Provide the (X, Y) coordinate of the cell's center where the given text is located.  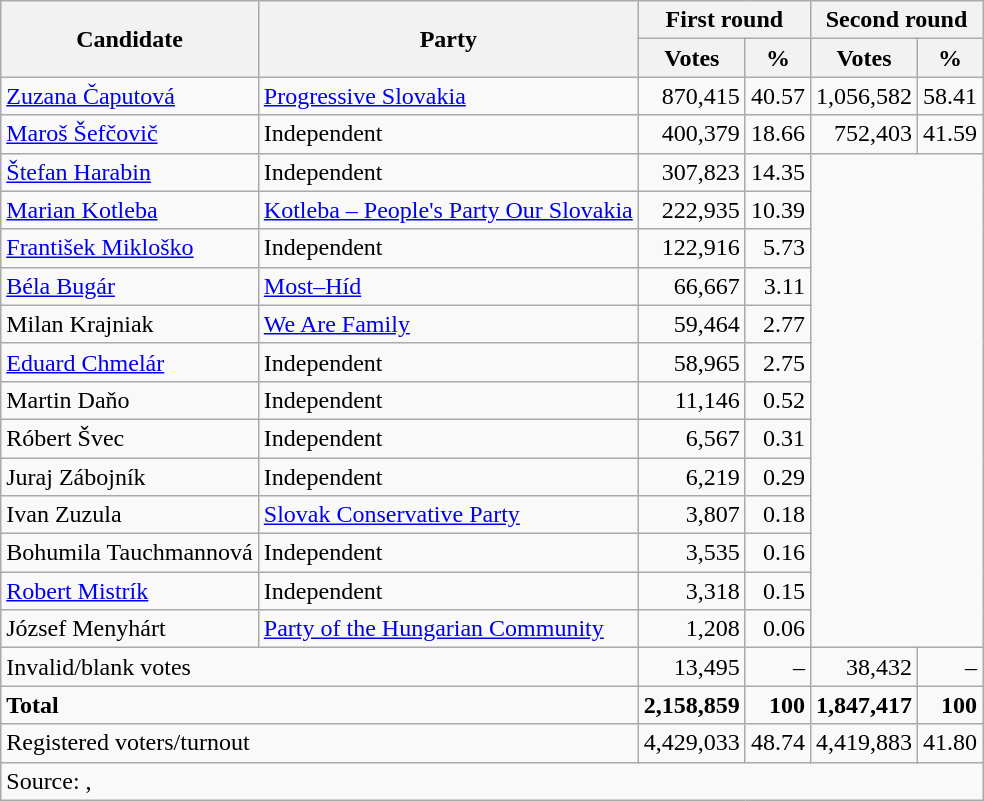
Invalid/blank votes (320, 667)
5.73 (778, 248)
Kotleba – People's Party Our Slovakia (448, 210)
18.66 (778, 134)
Marian Kotleba (130, 210)
0.06 (778, 629)
10.39 (778, 210)
14.35 (778, 172)
41.80 (950, 743)
František Mikloško (130, 248)
Béla Bugár (130, 286)
222,935 (692, 210)
1,056,582 (864, 96)
Juraj Zábojník (130, 477)
13,495 (692, 667)
6,219 (692, 477)
2.75 (778, 362)
3.11 (778, 286)
Martin Daňo (130, 400)
Eduard Chmelár (130, 362)
2.77 (778, 324)
Zuzana Čaputová (130, 96)
870,415 (692, 96)
400,379 (692, 134)
40.57 (778, 96)
4,419,883 (864, 743)
122,916 (692, 248)
Robert Mistrík (130, 591)
Štefan Harabin (130, 172)
0.52 (778, 400)
307,823 (692, 172)
41.59 (950, 134)
66,667 (692, 286)
Total (320, 705)
Ivan Zuzula (130, 515)
Most–Híd (448, 286)
38,432 (864, 667)
11,146 (692, 400)
0.15 (778, 591)
Slovak Conservative Party (448, 515)
0.29 (778, 477)
Registered voters/turnout (320, 743)
0.31 (778, 438)
2,158,859 (692, 705)
3,807 (692, 515)
Bohumila Tauchmannová (130, 553)
0.16 (778, 553)
3,318 (692, 591)
752,403 (864, 134)
We Are Family (448, 324)
József Menyhárt (130, 629)
6,567 (692, 438)
Candidate (130, 39)
Progressive Slovakia (448, 96)
Milan Krajniak (130, 324)
48.74 (778, 743)
Party (448, 39)
First round (724, 20)
0.18 (778, 515)
58,965 (692, 362)
Róbert Švec (130, 438)
Second round (896, 20)
58.41 (950, 96)
1,847,417 (864, 705)
Source: , (492, 781)
Party of the Hungarian Community (448, 629)
Maroš Šefčovič (130, 134)
1,208 (692, 629)
59,464 (692, 324)
4,429,033 (692, 743)
3,535 (692, 553)
